From the cell containing the given text, extract its center point as [x, y] coordinate. 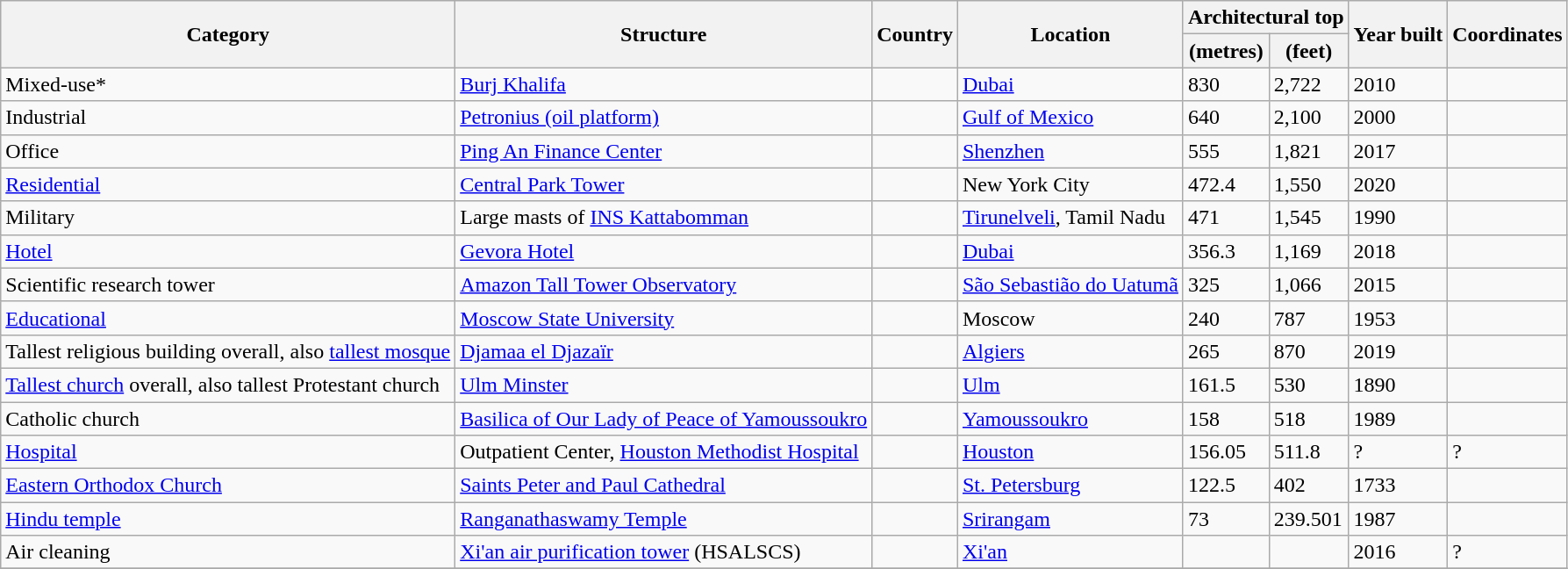
870 [1309, 351]
Petronius (oil platform) [663, 118]
1989 [1399, 419]
Category [228, 34]
Catholic church [228, 419]
2,722 [1309, 84]
156.05 [1226, 452]
325 [1226, 284]
Algiers [1070, 351]
471 [1226, 218]
158 [1226, 419]
Amazon Tall Tower Observatory [663, 284]
Air cleaning [228, 552]
2018 [1399, 251]
Architectural top [1265, 18]
1,821 [1309, 151]
830 [1226, 84]
Tallest church overall, also tallest Protestant church [228, 385]
1990 [1399, 218]
Yamoussoukro [1070, 419]
Structure [663, 34]
Year built [1399, 34]
555 [1226, 151]
São Sebastião do Uatumã [1070, 284]
1,545 [1309, 218]
1987 [1399, 519]
1890 [1399, 385]
New York City [1070, 184]
Ulm Minster [663, 385]
Basilica of Our Lady of Peace of Yamoussoukro [663, 419]
Military [228, 218]
Eastern Orthodox Church [228, 486]
1953 [1399, 318]
Coordinates [1507, 34]
240 [1226, 318]
Xi'an air purification tower (HSALSCS) [663, 552]
Scientific research tower [228, 284]
Houston [1070, 452]
Central Park Tower [663, 184]
640 [1226, 118]
Gulf of Mexico [1070, 118]
Outpatient Center, Houston Methodist Hospital [663, 452]
518 [1309, 419]
Industrial [228, 118]
Office [228, 151]
1,169 [1309, 251]
(metres) [1226, 51]
Hindu temple [228, 519]
161.5 [1226, 385]
1733 [1399, 486]
1,550 [1309, 184]
Shenzhen [1070, 151]
265 [1226, 351]
530 [1309, 385]
2017 [1399, 151]
356.3 [1226, 251]
2019 [1399, 351]
402 [1309, 486]
Location [1070, 34]
472.4 [1226, 184]
Burj Khalifa [663, 84]
Srirangam [1070, 519]
73 [1226, 519]
1,066 [1309, 284]
Tirunelveli, Tamil Nadu [1070, 218]
122.5 [1226, 486]
Moscow [1070, 318]
St. Petersburg [1070, 486]
2020 [1399, 184]
Saints Peter and Paul Cathedral [663, 486]
Country [915, 34]
(feet) [1309, 51]
2,100 [1309, 118]
Tallest religious building overall, also tallest mosque [228, 351]
Hospital [228, 452]
Mixed-use* [228, 84]
Djamaa el Djazaïr [663, 351]
Large masts of INS Kattabomman [663, 218]
Ranganathaswamy Temple [663, 519]
Moscow State University [663, 318]
239.501 [1309, 519]
Residential [228, 184]
2000 [1399, 118]
2015 [1399, 284]
Ping An Finance Center [663, 151]
Hotel [228, 251]
Educational [228, 318]
Xi'an [1070, 552]
2010 [1399, 84]
Gevora Hotel [663, 251]
2016 [1399, 552]
Ulm [1070, 385]
511.8 [1309, 452]
787 [1309, 318]
